Pinpoint the cell where the given text exists, returning its (x, y) midpoint coordinate. 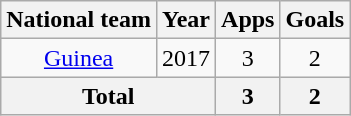
Guinea (79, 58)
Goals (315, 20)
Apps (248, 20)
Year (186, 20)
2017 (186, 58)
National team (79, 20)
Total (108, 96)
